From the cell containing the given text, extract its center point as [x, y] coordinate. 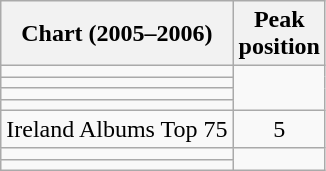
Peakposition [279, 34]
Chart (2005–2006) [117, 34]
Ireland Albums Top 75 [117, 129]
5 [279, 129]
